Return [x, y] of the center of cell containing provided text 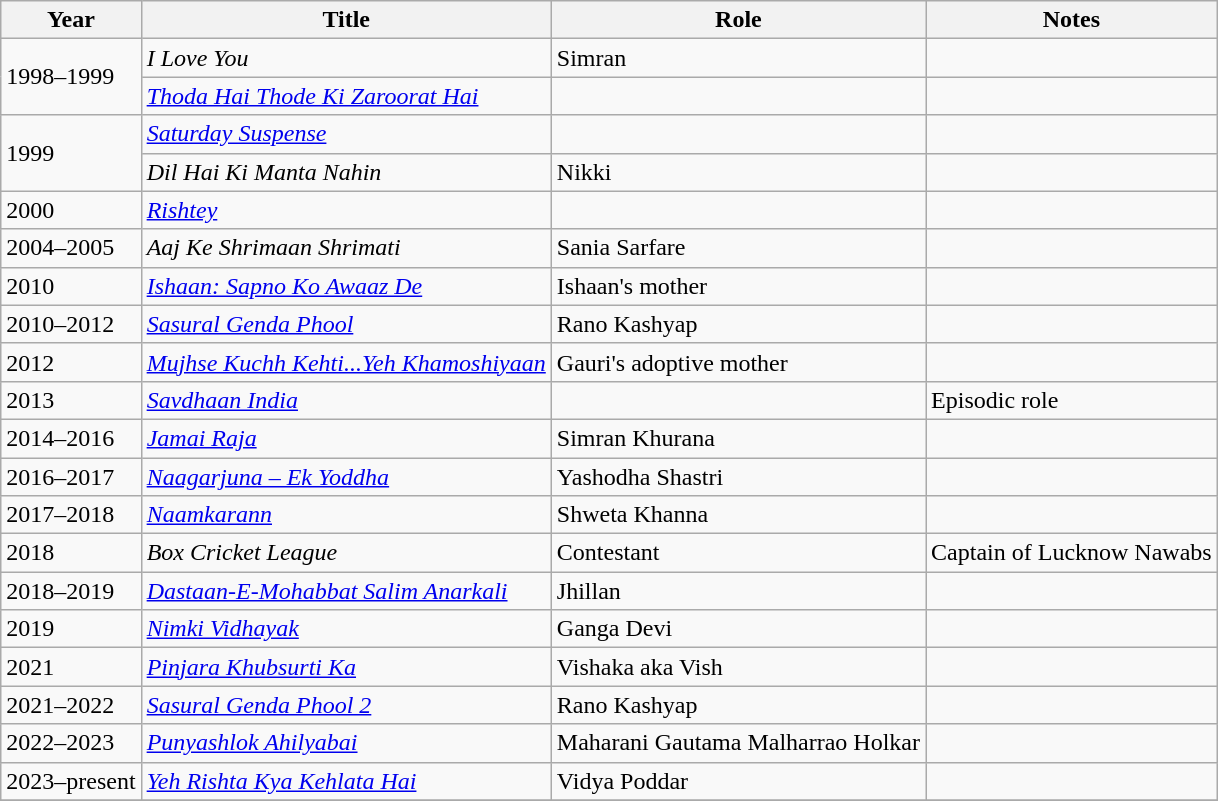
Shweta Khanna [738, 515]
Episodic role [1072, 400]
Yeh Rishta Kya Kehlata Hai [346, 781]
Thoda Hai Thode Ki Zaroorat Hai [346, 96]
Sasural Genda Phool [346, 324]
Nimki Vidhayak [346, 629]
Dastaan-E-Mohabbat Salim Anarkali [346, 591]
Aaj Ke Shrimaan Shrimati [346, 248]
2023–present [71, 781]
Ishaan: Sapno Ko Awaaz De [346, 286]
Jhillan [738, 591]
I Love You [346, 58]
Dil Hai Ki Manta Nahin [346, 172]
Naamkarann [346, 515]
Year [71, 20]
Simran Khurana [738, 438]
Box Cricket League [346, 553]
Sania Sarfare [738, 248]
1998–1999 [71, 77]
Title [346, 20]
Ishaan's mother [738, 286]
Punyashlok Ahilyabai [346, 743]
Mujhse Kuchh Kehti...Yeh Khamoshiyaan [346, 362]
Naagarjuna – Ek Yoddha [346, 477]
Pinjara Khubsurti Ka [346, 667]
2004–2005 [71, 248]
Contestant [738, 553]
2018–2019 [71, 591]
2016–2017 [71, 477]
2000 [71, 210]
2021 [71, 667]
Vishaka aka Vish [738, 667]
Gauri's adoptive mother [738, 362]
Captain of Lucknow Nawabs [1072, 553]
Saturday Suspense [346, 134]
2013 [71, 400]
Rishtey [346, 210]
Vidya Poddar [738, 781]
2014–2016 [71, 438]
Ganga Devi [738, 629]
2022–2023 [71, 743]
Simran [738, 58]
Maharani Gautama Malharrao Holkar [738, 743]
2021–2022 [71, 705]
2012 [71, 362]
2010–2012 [71, 324]
Yashodha Shastri [738, 477]
Savdhaan India [346, 400]
Jamai Raja [346, 438]
Notes [1072, 20]
2010 [71, 286]
Role [738, 20]
2019 [71, 629]
Sasural Genda Phool 2 [346, 705]
2017–2018 [71, 515]
1999 [71, 153]
2018 [71, 553]
Nikki [738, 172]
